Scan for the cell matching the given text and deliver its [X, Y] coordinate at center. 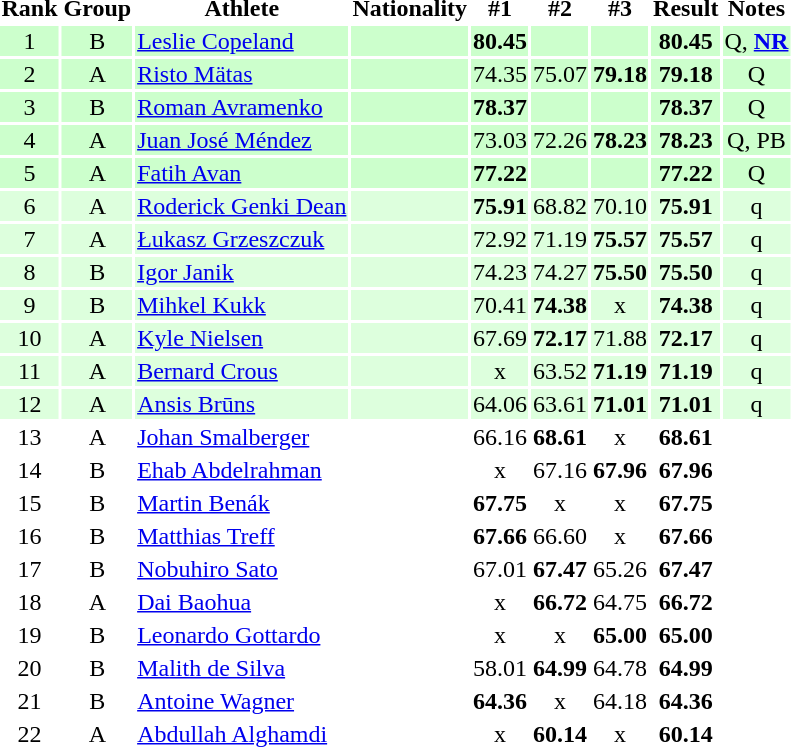
70.41 [500, 305]
Mihkel Kukk [242, 305]
15 [30, 503]
Roderick Genki Dean [242, 206]
74.35 [500, 74]
65.26 [620, 569]
75.07 [560, 74]
64.78 [620, 668]
71.88 [620, 338]
10 [30, 338]
58.01 [500, 668]
Leslie Copeland [242, 41]
Roman Avramenko [242, 107]
Juan José Méndez [242, 140]
11 [30, 371]
64.75 [620, 602]
Malith de Silva [242, 668]
70.10 [620, 206]
Q, PB [756, 140]
64.18 [620, 701]
14 [30, 470]
Nobuhiro Sato [242, 569]
Ansis Brūns [242, 404]
68.82 [560, 206]
Fatih Avan [242, 173]
Antoine Wagner [242, 701]
13 [30, 437]
Risto Mätas [242, 74]
Kyle Nielsen [242, 338]
66.60 [560, 536]
64.06 [500, 404]
4 [30, 140]
66.16 [500, 437]
74.23 [500, 272]
63.61 [560, 404]
67.69 [500, 338]
5 [30, 173]
6 [30, 206]
Martin Benák [242, 503]
Łukasz Grzeszczuk [242, 239]
17 [30, 569]
8 [30, 272]
Bernard Crous [242, 371]
19 [30, 635]
Ehab Abdelrahman [242, 470]
Johan Smalberger [242, 437]
Igor Janik [242, 272]
7 [30, 239]
67.16 [560, 470]
20 [30, 668]
21 [30, 701]
63.52 [560, 371]
3 [30, 107]
72.26 [560, 140]
72.92 [500, 239]
Matthias Treff [242, 536]
Dai Baohua [242, 602]
74.27 [560, 272]
Q, NR [756, 41]
2 [30, 74]
Leonardo Gottardo [242, 635]
1 [30, 41]
9 [30, 305]
73.03 [500, 140]
18 [30, 602]
67.01 [500, 569]
12 [30, 404]
16 [30, 536]
